Detect which cell encompasses the target text, then output its (X, Y) center coordinate. 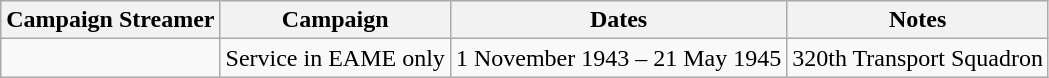
1 November 1943 – 21 May 1945 (618, 58)
Campaign Streamer (110, 20)
Service in EAME only (335, 58)
Notes (918, 20)
Campaign (335, 20)
Dates (618, 20)
320th Transport Squadron (918, 58)
